From the cell containing the given text, extract its center point as [X, Y] coordinate. 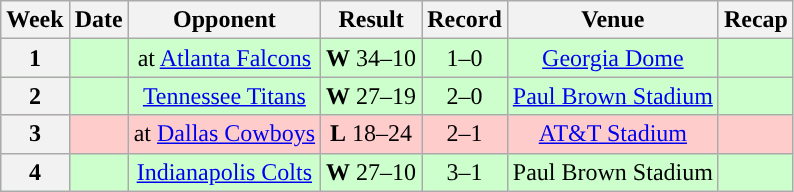
4 [35, 172]
W 34–10 [372, 58]
W 27–10 [372, 172]
Opponent [224, 20]
2–0 [465, 96]
Result [372, 20]
3–1 [465, 172]
W 27–19 [372, 96]
L 18–24 [372, 134]
3 [35, 134]
1–0 [465, 58]
Date [98, 20]
AT&T Stadium [612, 134]
Tennessee Titans [224, 96]
at Atlanta Falcons [224, 58]
Week [35, 20]
Indianapolis Colts [224, 172]
Record [465, 20]
Recap [756, 20]
Venue [612, 20]
Georgia Dome [612, 58]
2–1 [465, 134]
1 [35, 58]
at Dallas Cowboys [224, 134]
2 [35, 96]
